Provide the (x, y) coordinate of the cell's center where the given text is located.  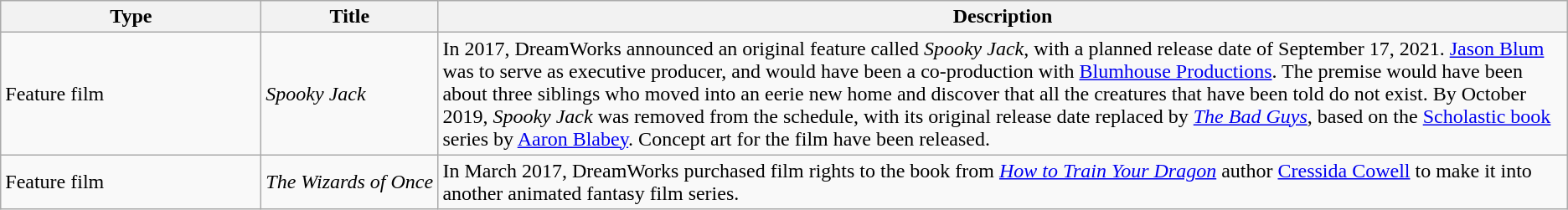
Type (131, 17)
Spooky Jack (350, 94)
Title (350, 17)
Description (1003, 17)
The Wizards of Once (350, 182)
